Pinpoint the cell where the given text exists, returning its [X, Y] midpoint coordinate. 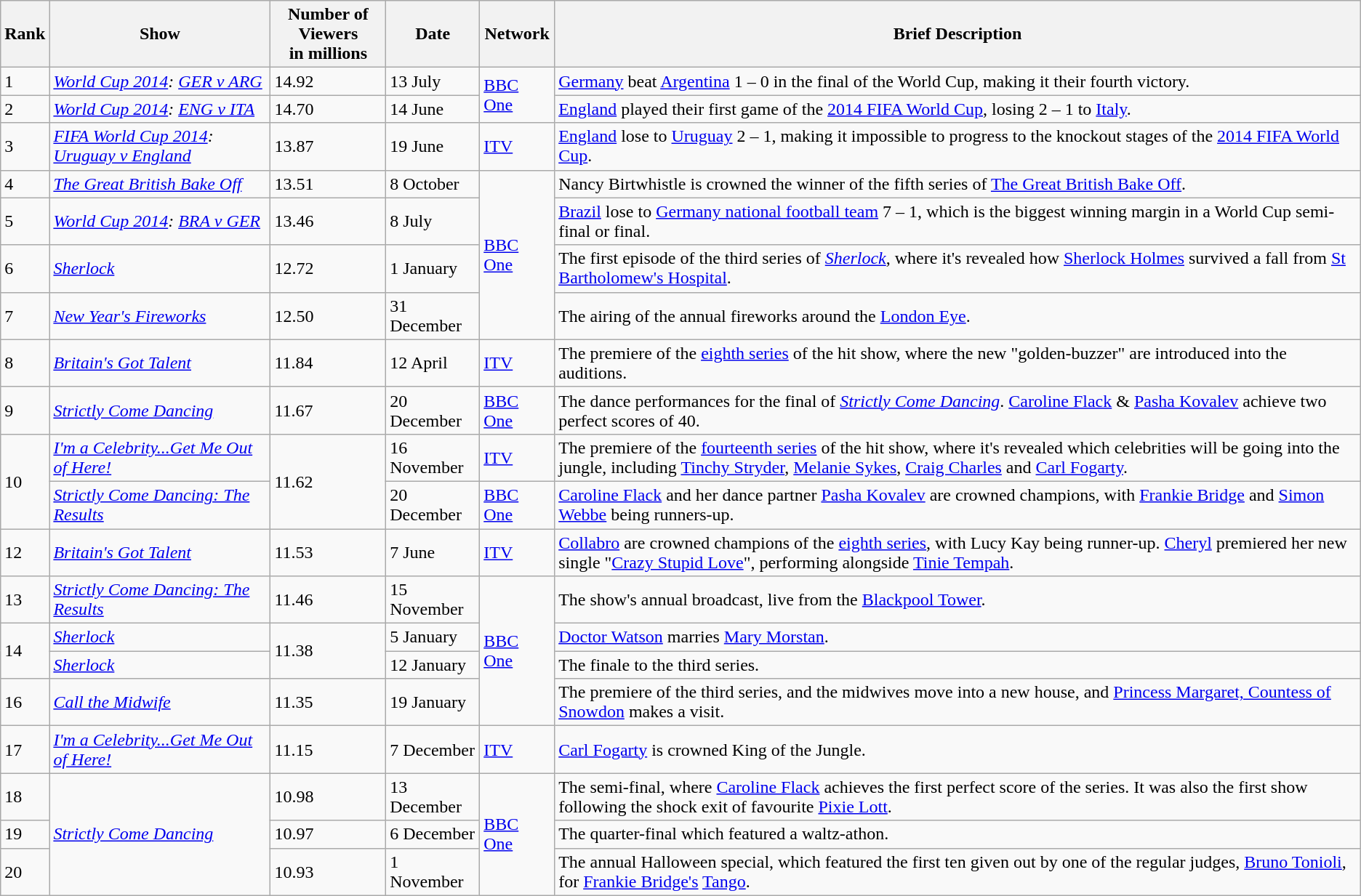
8 July [433, 221]
Brief Description [958, 34]
10.98 [329, 796]
Germany beat Argentina 1 – 0 in the final of the World Cup, making it their fourth victory. [958, 81]
6 December [433, 834]
17 [25, 750]
The first episode of the third series of Sherlock, where it's revealed how Sherlock Holmes survived a fall from St Bartholomew's Hospital. [958, 269]
11.15 [329, 750]
9 [25, 410]
13 [25, 600]
13.46 [329, 221]
The finale to the third series. [958, 665]
1 November [433, 872]
12 April [433, 363]
12.50 [329, 315]
11.35 [329, 702]
7 December [433, 750]
31 December [433, 315]
FIFA World Cup 2014: Uruguay v England [160, 147]
14.92 [329, 81]
7 June [433, 552]
8 [25, 363]
Doctor Watson marries Mary Morstan. [958, 637]
Show [160, 34]
11.67 [329, 410]
11.46 [329, 600]
19 June [433, 147]
16 November [433, 458]
The premiere of the third series, and the midwives move into a new house, and Princess Margaret, Countess of Snowdon makes a visit. [958, 702]
The dance performances for the final of Strictly Come Dancing. Caroline Flack & Pasha Kovalev achieve two perfect scores of 40. [958, 410]
3 [25, 147]
14 June [433, 109]
World Cup 2014: BRA v GER [160, 221]
World Cup 2014: ENG v ITA [160, 109]
13 July [433, 81]
19 [25, 834]
13 December [433, 796]
The show's annual broadcast, live from the Blackpool Tower. [958, 600]
2 [25, 109]
The annual Halloween special, which featured the first ten given out by one of the regular judges, Bruno Tonioli, for Frankie Bridge's Tango. [958, 872]
18 [25, 796]
13.51 [329, 184]
5 [25, 221]
The premiere of the eighth series of the hit show, where the new "golden-buzzer" are introduced into the auditions. [958, 363]
10 [25, 481]
Call the Midwife [160, 702]
14 [25, 651]
Number of Viewersin millions [329, 34]
8 October [433, 184]
16 [25, 702]
1 January [433, 269]
12 [25, 552]
11.62 [329, 481]
5 January [433, 637]
15 November [433, 600]
12 January [433, 665]
12.72 [329, 269]
The quarter-final which featured a waltz-athon. [958, 834]
England lose to Uruguay 2 – 1, making it impossible to progress to the knockout stages of the 2014 FIFA World Cup. [958, 147]
14.70 [329, 109]
Brazil lose to Germany national football team 7 – 1, which is the biggest winning margin in a World Cup semi-final or final. [958, 221]
Caroline Flack and her dance partner Pasha Kovalev are crowned champions, with Frankie Bridge and Simon Webbe being runners-up. [958, 504]
10.93 [329, 872]
11.84 [329, 363]
20 [25, 872]
The Great British Bake Off [160, 184]
19 January [433, 702]
New Year's Fireworks [160, 315]
7 [25, 315]
11.53 [329, 552]
11.38 [329, 651]
England played their first game of the 2014 FIFA World Cup, losing 2 – 1 to Italy. [958, 109]
Carl Fogarty is crowned King of the Jungle. [958, 750]
World Cup 2014: GER v ARG [160, 81]
6 [25, 269]
The airing of the annual fireworks around the London Eye. [958, 315]
1 [25, 81]
10.97 [329, 834]
13.87 [329, 147]
Date [433, 34]
Network [518, 34]
4 [25, 184]
Nancy Birtwhistle is crowned the winner of the fifth series of The Great British Bake Off. [958, 184]
Rank [25, 34]
